Scan for the cell matching the given text and deliver its (X, Y) coordinate at center. 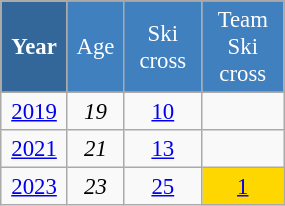
1 (243, 187)
10 (163, 112)
Year (34, 47)
Team Ski cross (243, 47)
Age (95, 47)
23 (95, 187)
13 (163, 149)
2021 (34, 149)
21 (95, 149)
25 (163, 187)
19 (95, 112)
Ski cross (163, 47)
2023 (34, 187)
2019 (34, 112)
